Find where the given text appears and provide that cell's center as [X, Y] coordinate. 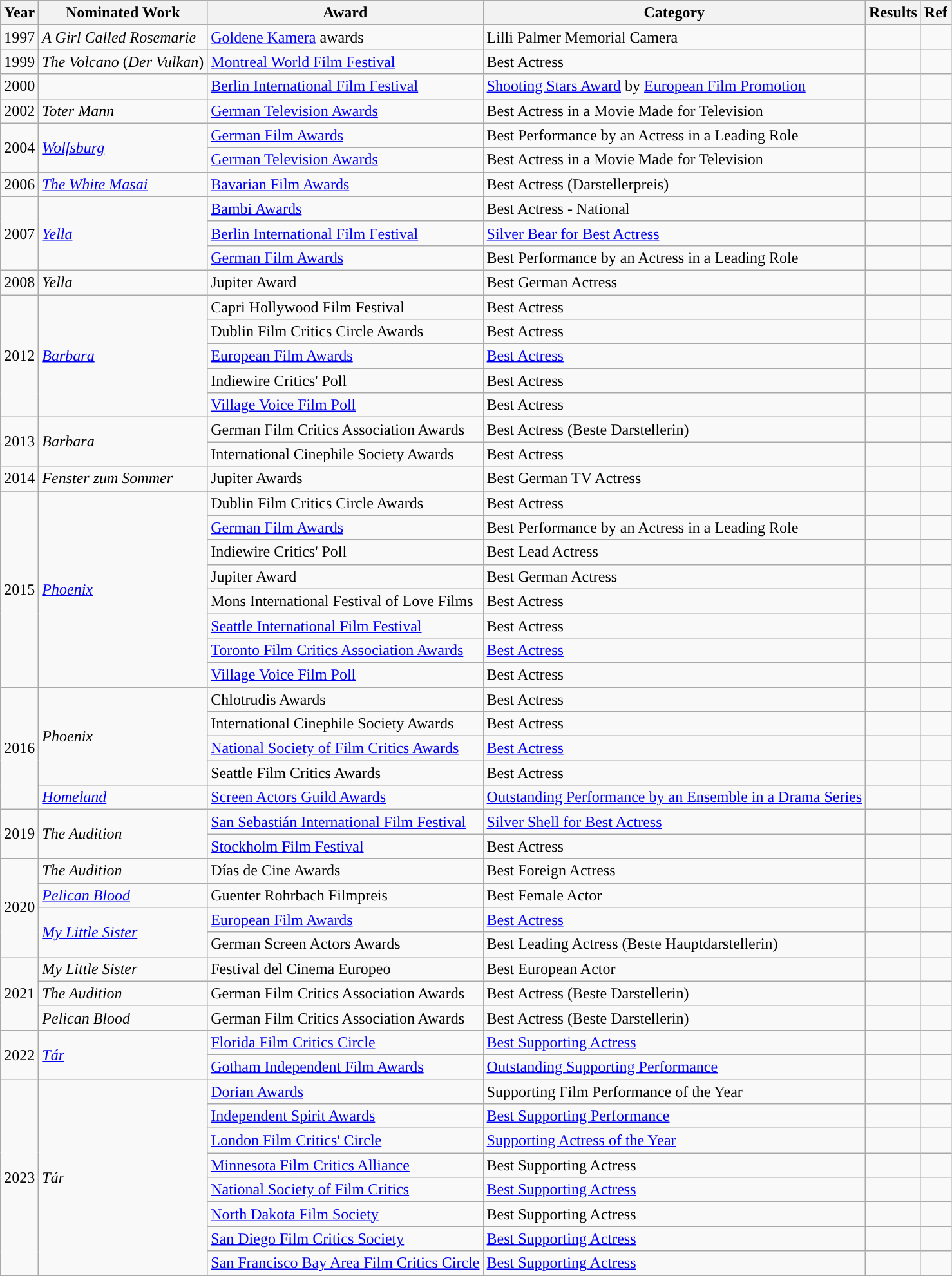
Supporting Film Performance of the Year [674, 1092]
Gotham Independent Film Awards [345, 1067]
2006 [19, 184]
2015 [19, 589]
Best Leading Actress (Beste Hauptdarstellerin) [674, 944]
1997 [19, 37]
Montreal World Film Festival [345, 62]
Minnesota Film Critics Alliance [345, 1165]
Silver Bear for Best Actress [674, 233]
Toronto Film Critics Association Awards [345, 650]
Festival del Cinema Europeo [345, 969]
2007 [19, 233]
National Society of Film Critics Awards [345, 748]
Guenter Rohrbach Filmpreis [345, 895]
Mons International Festival of Love Films [345, 601]
2022 [19, 1054]
Outstanding Performance by an Ensemble in a Drama Series [674, 797]
2023 [19, 1177]
2004 [19, 148]
Results [893, 13]
Best Female Actor [674, 895]
Bambi Awards [345, 209]
Category [674, 13]
Supporting Actress of the Year [674, 1141]
2014 [19, 479]
Best European Actor [674, 969]
2012 [19, 356]
German Screen Actors Awards [345, 944]
2000 [19, 86]
The Volcano (Der Vulkan) [123, 62]
Best Supporting Performance [674, 1116]
1999 [19, 62]
2019 [19, 834]
Best Actress - National [674, 209]
2013 [19, 442]
Capri Hollywood Film Festival [345, 307]
The White Masai [123, 184]
Best Foreign Actress [674, 871]
2008 [19, 282]
Year [19, 13]
Screen Actors Guild Awards [345, 797]
Shooting Stars Award by European Film Promotion [674, 86]
Nominated Work [123, 13]
Best Lead Actress [674, 552]
Bavarian Film Awards [345, 184]
Seattle Film Critics Awards [345, 773]
Ref [935, 13]
2021 [19, 993]
Wolfsburg [123, 148]
A Girl Called Rosemarie [123, 37]
North Dakota Film Society [345, 1214]
London Film Critics' Circle [345, 1141]
Silver Shell for Best Actress [674, 822]
Outstanding Supporting Performance [674, 1067]
Stockholm Film Festival [345, 846]
National Society of Film Critics [345, 1190]
San Sebastián International Film Festival [345, 822]
Independent Spirit Awards [345, 1116]
Homeland [123, 797]
Florida Film Critics Circle [345, 1042]
Chlotrudis Awards [345, 699]
2002 [19, 111]
Días de Cine Awards [345, 871]
Best German TV Actress [674, 479]
Fenster zum Sommer [123, 479]
Award [345, 13]
Seattle International Film Festival [345, 625]
Goldene Kamera awards [345, 37]
San Francisco Bay Area Film Critics Circle [345, 1263]
Lilli Palmer Memorial Camera [674, 37]
Dorian Awards [345, 1092]
2016 [19, 748]
2020 [19, 908]
San Diego Film Critics Society [345, 1239]
Toter Mann [123, 111]
Jupiter Awards [345, 479]
Best Actress (Darstellerpreis) [674, 184]
